Capture the cell that displays the provided text and extract its (X, Y) central coordinate. 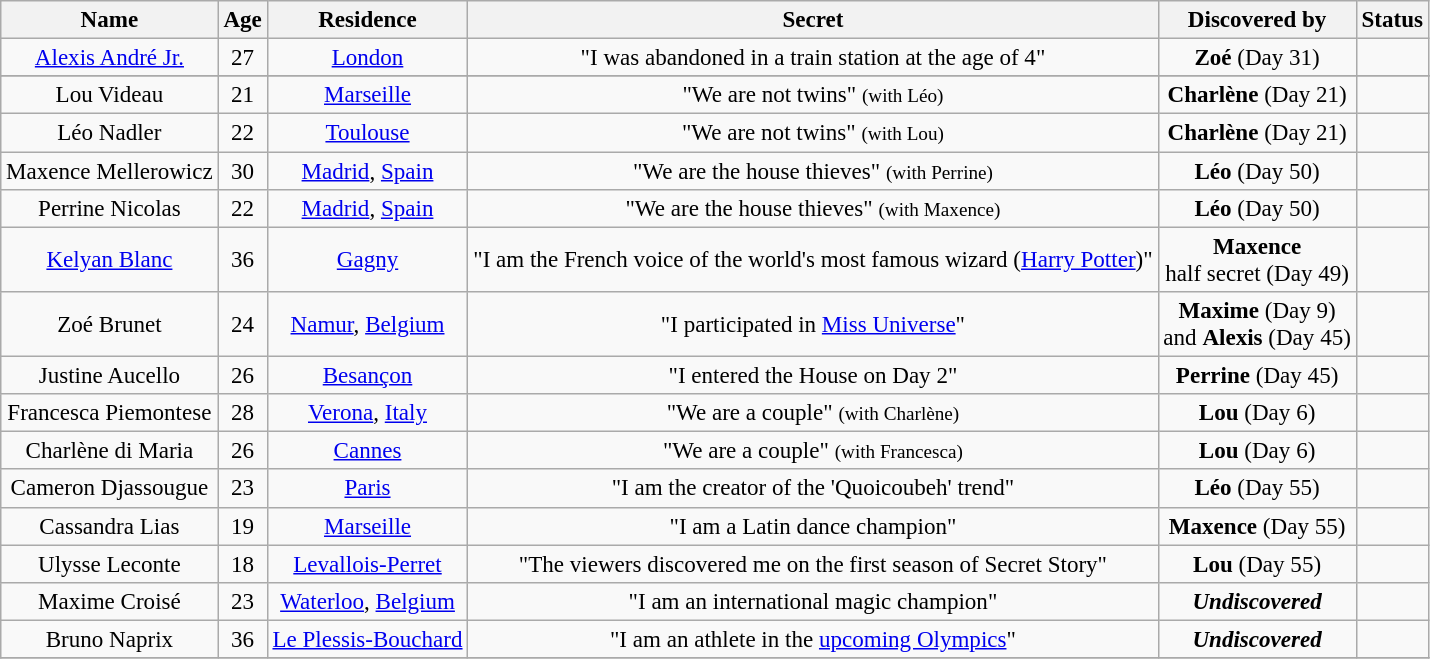
"I am an athlete in the upcoming Olympics" (813, 639)
Le Plessis-Bouchard (368, 639)
Bruno Naprix (110, 639)
Zoé Brunet (110, 324)
19 (242, 526)
Namur, Belgium (368, 324)
Paris (368, 489)
London (368, 58)
"We are the house thieves" (with Maxence) (813, 209)
Cassandra Lias (110, 526)
"We are not twins" (with Lou) (813, 133)
Zoé (Day 31) (1257, 58)
18 (242, 564)
"We are a couple" (with Charlène) (813, 413)
Perrine (Day 45) (1257, 376)
"I was abandoned in a train station at the age of 4" (813, 58)
Ulysse Leconte (110, 564)
27 (242, 58)
Levallois-Perret (368, 564)
Lou (Day 55) (1257, 564)
Name (110, 20)
Besançon (368, 376)
Francesca Piemontese (110, 413)
"I entered the House on Day 2" (813, 376)
Maxence Mellerowicz (110, 171)
Kelyan Blanc (110, 260)
Maxence half secret (Day 49) (1257, 260)
"I am the creator of the 'Quoicoubeh' trend" (813, 489)
Justine Aucello (110, 376)
21 (242, 95)
"I am an international magic champion" (813, 602)
30 (242, 171)
Léo Nadler (110, 133)
Maxence (Day 55) (1257, 526)
Alexis André Jr. (110, 58)
Cannes (368, 451)
Cameron Djassougue (110, 489)
Discovered by (1257, 20)
Maxime Croisé (110, 602)
"We are the house thieves" (with Perrine) (813, 171)
"I participated in Miss Universe" (813, 324)
Gagny (368, 260)
Lou Videau (110, 95)
"We are a couple" (with Francesca) (813, 451)
Status (1392, 20)
24 (242, 324)
Secret (813, 20)
Waterloo, Belgium (368, 602)
Léo (Day 55) (1257, 489)
"I am a Latin dance champion" (813, 526)
Maxime (Day 9) and Alexis (Day 45) (1257, 324)
Age (242, 20)
28 (242, 413)
"The viewers discovered me on the first season of Secret Story" (813, 564)
Toulouse (368, 133)
Residence (368, 20)
Perrine Nicolas (110, 209)
"I am the French voice of the world's most famous wizard (Harry Potter)" (813, 260)
Verona, Italy (368, 413)
"We are not twins" (with Léo) (813, 95)
Charlène di Maria (110, 451)
